Scan for the cell matching the given text and deliver its (X, Y) coordinate at center. 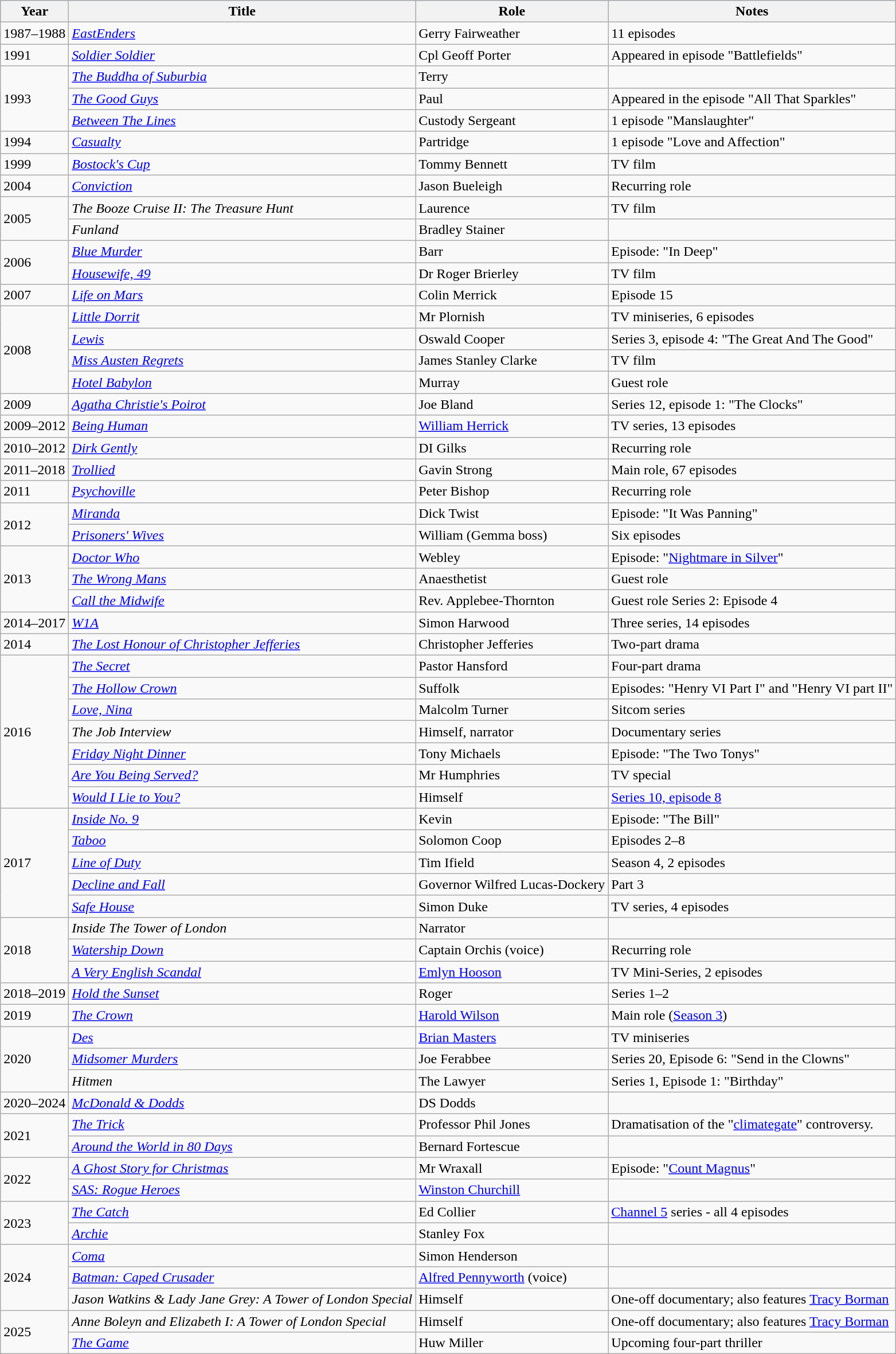
Soldier Soldier (242, 55)
Christopher Jefferies (512, 645)
Season 4, 2 episodes (752, 863)
2006 (34, 262)
Around the World in 80 Days (242, 1146)
Three series, 14 episodes (752, 622)
TV miniseries, 6 episodes (752, 317)
Mr Wraxall (512, 1168)
2017 (34, 863)
Blue Murder (242, 251)
Huw Miller (512, 1343)
Episodes: "Henry VI Part I" and "Henry VI part II" (752, 688)
Series 1, Episode 1: "Birthday" (752, 1081)
William Herrick (512, 426)
Sitcom series (752, 710)
The Wrong Mans (242, 579)
The Lost Honour of Christopher Jefferies (242, 645)
The Good Guys (242, 99)
Cpl Geoff Porter (512, 55)
Funland (242, 229)
Bradley Stainer (512, 229)
Des (242, 1037)
The Job Interview (242, 732)
2020–2024 (34, 1103)
2009 (34, 404)
2011–2018 (34, 470)
2020 (34, 1059)
William (Gemma boss) (512, 535)
Role (512, 11)
Pastor Hansford (512, 666)
1999 (34, 164)
Custody Sergeant (512, 120)
Murray (512, 383)
DS Dodds (512, 1103)
Solomon Coop (512, 841)
The Booze Cruise II: The Treasure Hunt (242, 208)
2025 (34, 1332)
Doctor Who (242, 557)
2021 (34, 1136)
Joe Ferabbee (512, 1059)
The Hollow Crown (242, 688)
Paul (512, 99)
Series 1–2 (752, 994)
W1A (242, 622)
Joe Bland (512, 404)
Colin Merrick (512, 295)
EastEnders (242, 33)
Guest role Series 2: Episode 4 (752, 600)
Archie (242, 1234)
Hold the Sunset (242, 994)
Emlyn Hooson (512, 972)
The Catch (242, 1212)
Rev. Applebee-Thornton (512, 600)
2013 (34, 579)
Tommy Bennett (512, 164)
Being Human (242, 426)
Six episodes (752, 535)
A Very English Scandal (242, 972)
Taboo (242, 841)
Simon Henderson (512, 1255)
Batman: Caped Crusader (242, 1277)
Governor Wilfred Lucas-Dockery (512, 884)
Housewife, 49 (242, 274)
Series 12, episode 1: "The Clocks" (752, 404)
Anne Boleyn and Elizabeth I: A Tower of London Special (242, 1321)
Agatha Christie's Poirot (242, 404)
TV series, 13 episodes (752, 426)
2022 (34, 1179)
2009–2012 (34, 426)
Notes (752, 11)
James Stanley Clarke (512, 361)
Bostock's Cup (242, 164)
Laurence (512, 208)
TV miniseries (752, 1037)
Line of Duty (242, 863)
2014 (34, 645)
2018 (34, 950)
Documentary series (752, 732)
Two-part drama (752, 645)
Gavin Strong (512, 470)
Episode: "The Bill" (752, 819)
11 episodes (752, 33)
2014–2017 (34, 622)
Winston Churchill (512, 1190)
2011 (34, 491)
1 episode "Love and Affection" (752, 142)
2012 (34, 524)
2024 (34, 1277)
Jason Watkins & Lady Jane Grey: A Tower of London Special (242, 1299)
Episode: "Nightmare in Silver" (752, 557)
1987–1988 (34, 33)
SAS: Rogue Heroes (242, 1190)
2010–2012 (34, 448)
Barr (512, 251)
Inside No. 9 (242, 819)
Appeared in the episode "All That Sparkles" (752, 99)
Between The Lines (242, 120)
The Trick (242, 1125)
Series 20, Episode 6: "Send in the Clowns" (752, 1059)
Miss Austen Regrets (242, 361)
Jason Bueleigh (512, 186)
Dr Roger Brierley (512, 274)
DI Gilks (512, 448)
Roger (512, 994)
Episode 15 (752, 295)
Narrator (512, 928)
The Buddha of Suburbia (242, 77)
Webley (512, 557)
Anaesthetist (512, 579)
Trollied (242, 470)
Brian Masters (512, 1037)
Midsomer Murders (242, 1059)
Title (242, 11)
Lewis (242, 339)
Malcolm Turner (512, 710)
Mr Plornish (512, 317)
McDonald & Dodds (242, 1103)
Ed Collier (512, 1212)
2004 (34, 186)
Stanley Fox (512, 1234)
Coma (242, 1255)
Upcoming four-part thriller (752, 1343)
Tony Michaels (512, 754)
1994 (34, 142)
TV Mini-Series, 2 episodes (752, 972)
Captain Orchis (voice) (512, 950)
Episode: "The Two Tonys" (752, 754)
2016 (34, 732)
Gerry Fairweather (512, 33)
1993 (34, 99)
Peter Bishop (512, 491)
Four-part drama (752, 666)
Professor Phil Jones (512, 1125)
2023 (34, 1223)
Are You Being Served? (242, 775)
Conviction (242, 186)
Kevin (512, 819)
Mr Humphries (512, 775)
Terry (512, 77)
TV special (752, 775)
2005 (34, 218)
A Ghost Story for Christmas (242, 1168)
Partridge (512, 142)
Inside The Tower of London (242, 928)
Simon Harwood (512, 622)
Year (34, 11)
1 episode "Manslaughter" (752, 120)
Channel 5 series - all 4 episodes (752, 1212)
Part 3 (752, 884)
Episode: "Count Magnus" (752, 1168)
Main role (Season 3) (752, 1016)
Appeared in episode "Battlefields" (752, 55)
Episodes 2–8 (752, 841)
The Lawyer (512, 1081)
Would I Lie to You? (242, 797)
Safe House (242, 906)
Psychoville (242, 491)
TV series, 4 episodes (752, 906)
Main role, 67 episodes (752, 470)
The Game (242, 1343)
Miranda (242, 513)
Love, Nina (242, 710)
2018–2019 (34, 994)
Alfred Pennyworth (voice) (512, 1277)
2008 (34, 350)
Dramatisation of the "climategate" controversy. (752, 1125)
Casualty (242, 142)
Life on Mars (242, 295)
2007 (34, 295)
Series 3, episode 4: "The Great And The Good" (752, 339)
Episode: "In Deep" (752, 251)
Episode: "It Was Panning" (752, 513)
Suffolk (512, 688)
Himself, narrator (512, 732)
Dick Twist (512, 513)
Decline and Fall (242, 884)
Little Dorrit (242, 317)
Watership Down (242, 950)
The Crown (242, 1016)
Harold Wilson (512, 1016)
Hitmen (242, 1081)
1991 (34, 55)
Tim Ifield (512, 863)
Simon Duke (512, 906)
Oswald Cooper (512, 339)
Bernard Fortescue (512, 1146)
Series 10, episode 8 (752, 797)
Hotel Babylon (242, 383)
Call the Midwife (242, 600)
Prisoners' Wives (242, 535)
Dirk Gently (242, 448)
Friday Night Dinner (242, 754)
The Secret (242, 666)
2019 (34, 1016)
